Provide the (X, Y) coordinate of the cell's center where the given text is located.  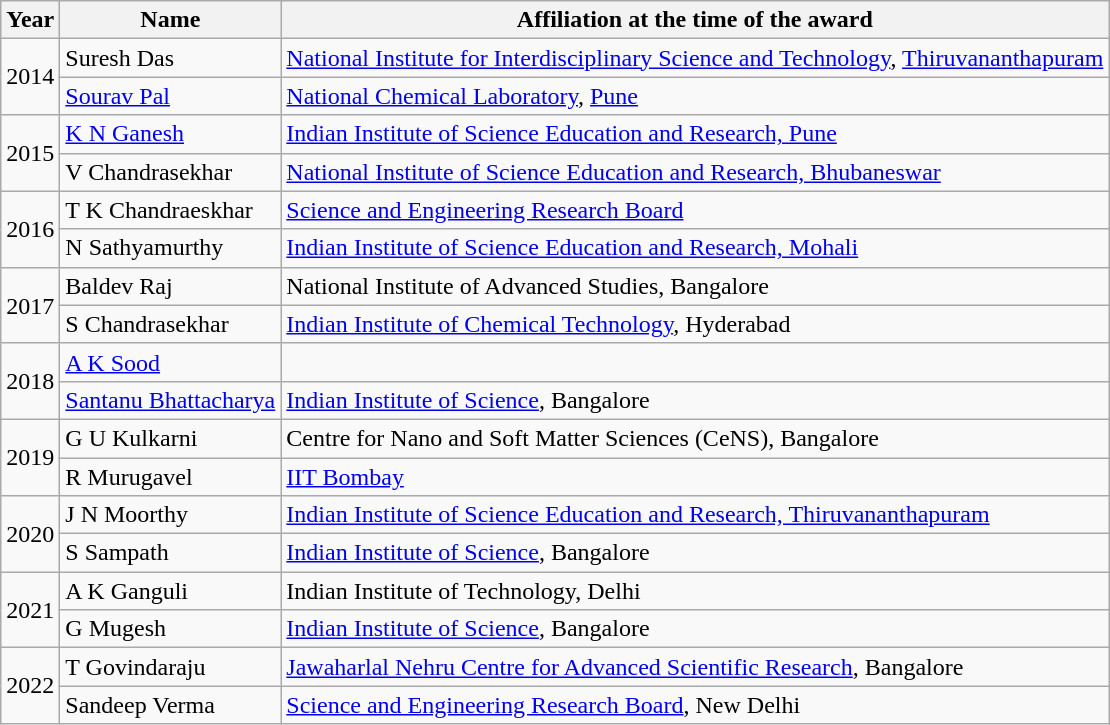
S Sampath (170, 553)
Indian Institute of Science Education and Research, Pune (695, 134)
Affiliation at the time of the award (695, 20)
Santanu Bhattacharya (170, 400)
Sandeep Verma (170, 705)
2016 (30, 229)
Indian Institute of Technology, Delhi (695, 591)
T K Chandraeskhar (170, 210)
Sourav Pal (170, 96)
National Institute of Science Education and Research, Bhubaneswar (695, 172)
Centre for Nano and Soft Matter Sciences (CeNS), Bangalore (695, 438)
2015 (30, 153)
2019 (30, 457)
R Murugavel (170, 477)
Suresh Das (170, 58)
V Chandrasekhar (170, 172)
N Sathyamurthy (170, 248)
2014 (30, 77)
2020 (30, 534)
A K Sood (170, 362)
Jawaharlal Nehru Centre for Advanced Scientific Research, Bangalore (695, 667)
National Institute for Interdisciplinary Science and Technology, Thiruvananthapuram (695, 58)
Indian Institute of Chemical Technology, Hyderabad (695, 324)
Indian Institute of Science Education and Research, Thiruvananthapuram (695, 515)
Science and Engineering Research Board (695, 210)
2017 (30, 305)
National Institute of Advanced Studies, Bangalore (695, 286)
Science and Engineering Research Board, New Delhi (695, 705)
Name (170, 20)
National Chemical Laboratory, Pune (695, 96)
Year (30, 20)
J N Moorthy (170, 515)
G U Kulkarni (170, 438)
T Govindaraju (170, 667)
2018 (30, 381)
2022 (30, 686)
Indian Institute of Science Education and Research, Mohali (695, 248)
2021 (30, 610)
K N Ganesh (170, 134)
S Chandrasekhar (170, 324)
Baldev Raj (170, 286)
A K Ganguli (170, 591)
G Mugesh (170, 629)
IIT Bombay (695, 477)
